Capture the cell that displays the provided text and extract its (X, Y) central coordinate. 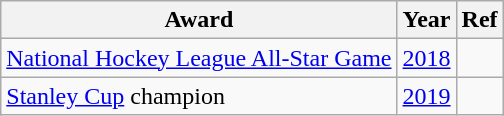
Ref (480, 20)
National Hockey League All-Star Game (199, 58)
2019 (426, 96)
2018 (426, 58)
Stanley Cup champion (199, 96)
Award (199, 20)
Year (426, 20)
